Determine the [x, y] coordinate at the center of the cell enclosing the given text.  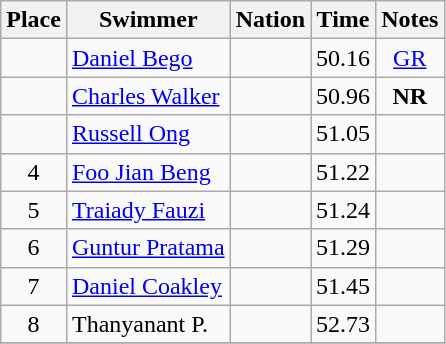
Daniel Coakley [148, 286]
Foo Jian Beng [148, 172]
Russell Ong [148, 134]
Traiady Fauzi [148, 210]
Swimmer [148, 20]
50.96 [344, 96]
51.22 [344, 172]
52.73 [344, 324]
51.45 [344, 286]
8 [34, 324]
5 [34, 210]
Place [34, 20]
GR [410, 58]
Thanyanant P. [148, 324]
51.29 [344, 248]
Charles Walker [148, 96]
Time [344, 20]
51.05 [344, 134]
Notes [410, 20]
Guntur Pratama [148, 248]
NR [410, 96]
Nation [270, 20]
4 [34, 172]
51.24 [344, 210]
50.16 [344, 58]
6 [34, 248]
7 [34, 286]
Daniel Bego [148, 58]
